Search for the cell housing the specified text and yield its [x, y] center coordinate. 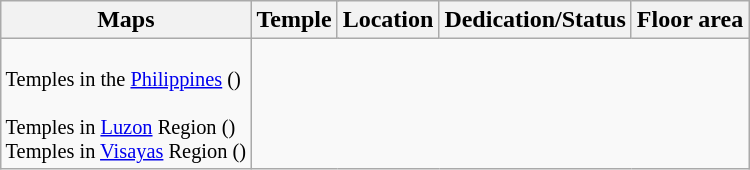
Location [388, 20]
Floor area [690, 20]
Temple [294, 20]
Dedication/Status [535, 20]
Maps [126, 20]
Temples in the Philippines ()Temples in Luzon Region () Temples in Visayas Region () [126, 104]
